Determine the [X, Y] coordinate at the center of the cell enclosing the given text.  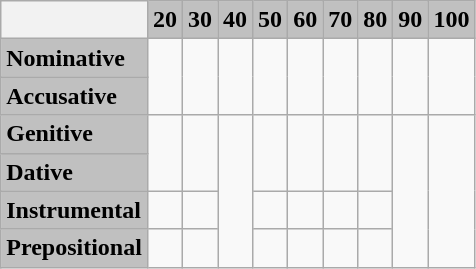
50 [270, 20]
60 [306, 20]
Prepositional [74, 248]
30 [200, 20]
20 [164, 20]
70 [340, 20]
Genitive [74, 134]
Accusative [74, 96]
Dative [74, 172]
40 [236, 20]
Nominative [74, 58]
100 [452, 20]
80 [376, 20]
Instrumental [74, 210]
90 [410, 20]
